Extract the (X, Y) coordinate from the center of the cell holding the provided text.  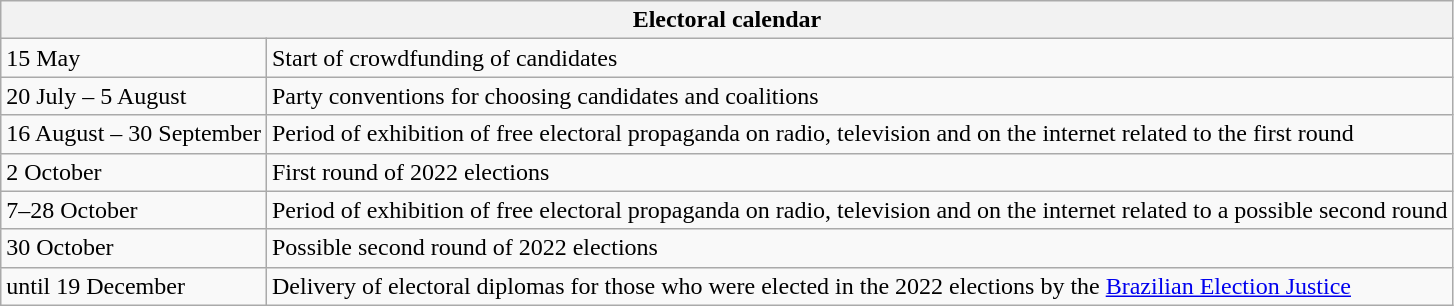
7–28 October (134, 210)
Party conventions for choosing candidates and coalitions (860, 96)
15 May (134, 58)
Electoral calendar (727, 20)
Period of exhibition of free electoral propaganda on radio, television and on the internet related to a possible second round (860, 210)
Possible second round of 2022 elections (860, 248)
2 October (134, 172)
Period of exhibition of free electoral propaganda on radio, television and on the internet related to the first round (860, 134)
30 October (134, 248)
Delivery of electoral diplomas for those who were elected in the 2022 elections by the Brazilian Election Justice (860, 286)
until 19 December (134, 286)
Start of crowdfunding of candidates (860, 58)
20 July – 5 August (134, 96)
16 August – 30 September (134, 134)
First round of 2022 elections (860, 172)
